Determine the (X, Y) coordinate at the center of the cell enclosing the given text.  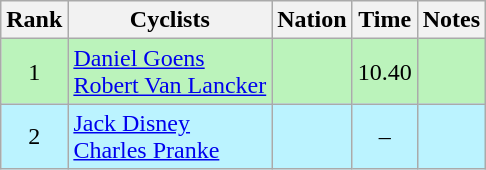
2 (34, 136)
Notes (451, 20)
Time (384, 20)
Rank (34, 20)
Daniel GoensRobert Van Lancker (170, 72)
– (384, 136)
Nation (312, 20)
1 (34, 72)
Jack DisneyCharles Pranke (170, 136)
10.40 (384, 72)
Cyclists (170, 20)
